Identify which cell holds the provided text, then report its [X, Y] central coordinate. 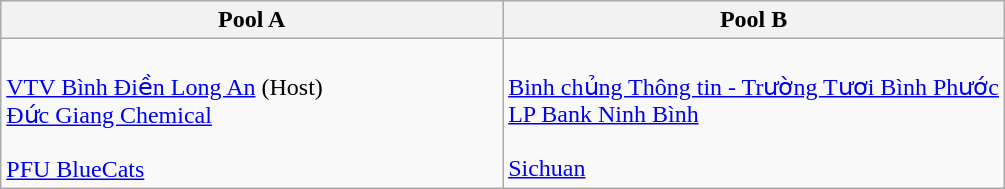
VTV Bình Điền Long An (Host) Đức Giang Chemical PFU BlueCats [252, 114]
Pool A [252, 20]
Pool B [754, 20]
Binh chủng Thông tin - Trường Tươi Bình Phước LP Bank Ninh Bình Sichuan [754, 114]
